For the text-containing cell, return its midpoint in (x, y) coordinate format. 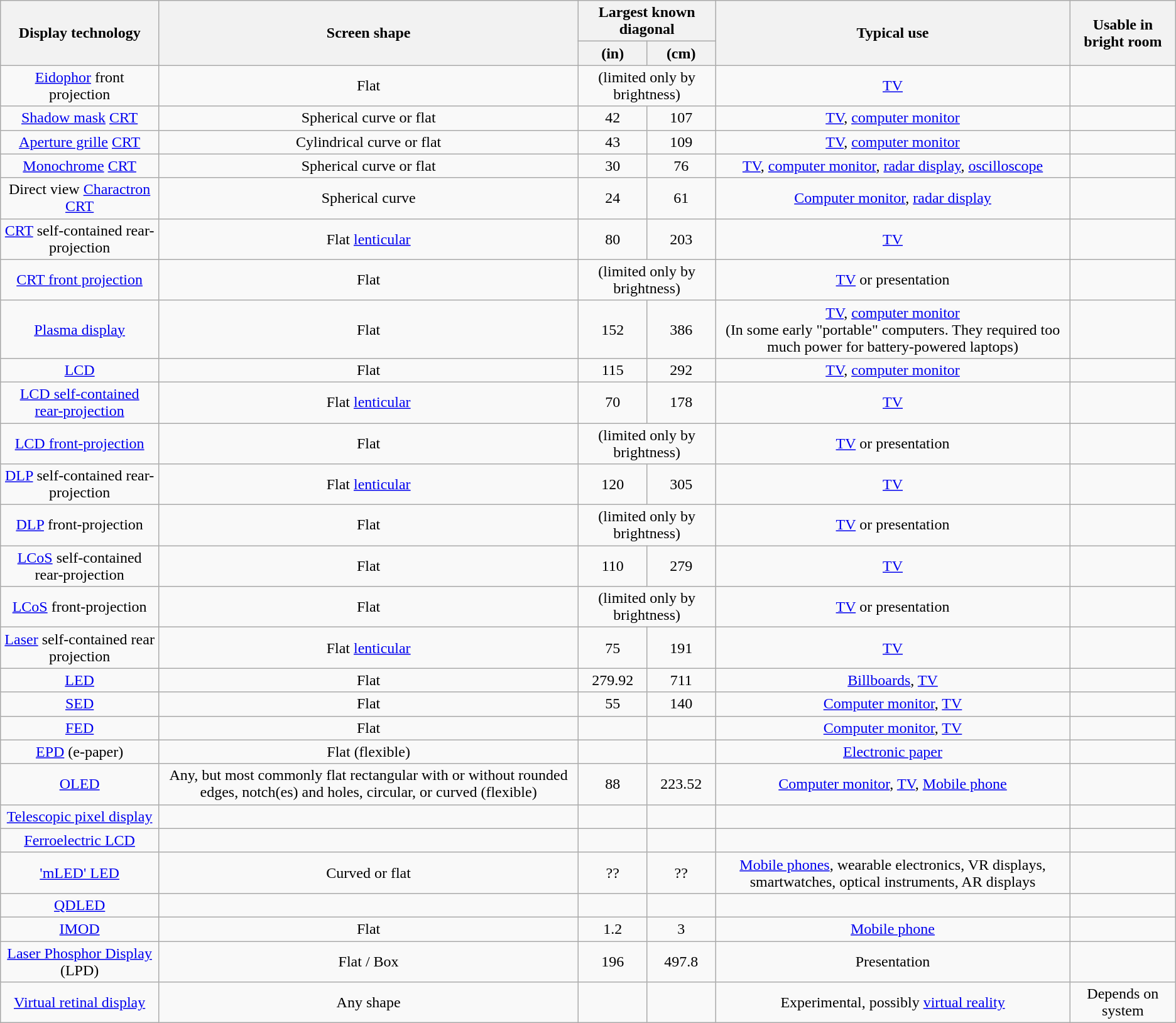
196 (613, 961)
Aperture grille CRT (80, 142)
55 (613, 704)
191 (681, 648)
Mobile phone (893, 929)
305 (681, 485)
178 (681, 402)
LCD (80, 370)
223.52 (681, 784)
292 (681, 370)
Spherical curve (369, 198)
Shadow mask CRT (80, 118)
Largest known diagonal (647, 21)
Experimental, possibly virtual reality (893, 1002)
Usable in bright room (1123, 33)
Laser self-contained rear projection (80, 648)
(cm) (681, 53)
30 (613, 166)
Screen shape (369, 33)
Display technology (80, 33)
TV, computer monitor, radar display, oscilloscope (893, 166)
42 (613, 118)
279.92 (613, 680)
TV, computer monitor (In some early "portable" computers. They required too much power for battery-powered laptops) (893, 329)
386 (681, 329)
Curved or flat (369, 873)
FED (80, 728)
80 (613, 239)
75 (613, 648)
EPD (e-paper) (80, 752)
LCD self-contained rear-projection (80, 402)
88 (613, 784)
DLP self-contained rear-projection (80, 485)
QDLED (80, 905)
109 (681, 142)
LED (80, 680)
Computer monitor, radar display (893, 198)
Eidophor front projection (80, 85)
Mobile phones, wearable electronics, VR displays, smartwatches, optical instruments, AR displays (893, 873)
CRT front projection (80, 280)
Depends on system (1123, 1002)
Virtual retinal display (80, 1002)
76 (681, 166)
107 (681, 118)
203 (681, 239)
3 (681, 929)
LCD front-projection (80, 443)
Billboards, TV (893, 680)
Electronic paper (893, 752)
Computer monitor, TV, Mobile phone (893, 784)
152 (613, 329)
Monochrome CRT (80, 166)
Any, but most commonly flat rectangular with or without rounded edges, notch(es) and holes, circular, or curved (flexible) (369, 784)
CRT self-contained rear-projection (80, 239)
43 (613, 142)
279 (681, 566)
Flat (flexible) (369, 752)
DLP front-projection (80, 525)
61 (681, 198)
110 (613, 566)
Telescopic pixel display (80, 816)
LCoS front-projection (80, 607)
711 (681, 680)
120 (613, 485)
1.2 (613, 929)
Direct view Charactron CRT (80, 198)
115 (613, 370)
Any shape (369, 1002)
497.8 (681, 961)
Typical use (893, 33)
SED (80, 704)
70 (613, 402)
OLED (80, 784)
Plasma display (80, 329)
'mLED' LED (80, 873)
IMOD (80, 929)
Presentation (893, 961)
LCoS self-contained rear-projection (80, 566)
Laser Phosphor Display (LPD) (80, 961)
24 (613, 198)
(in) (613, 53)
140 (681, 704)
Flat / Box (369, 961)
Ferroelectric LCD (80, 840)
Cylindrical curve or flat (369, 142)
